Capture the cell that displays the provided text and extract its (X, Y) central coordinate. 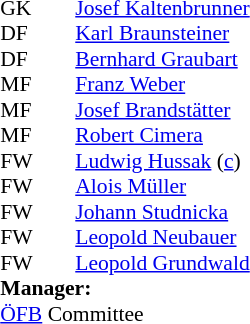
Ludwig Hussak (c) (162, 161)
Karl Braunsteiner (162, 33)
Robert Cimera (162, 135)
Leopold Grundwald (162, 263)
Leopold Neubauer (162, 237)
Bernhard Graubart (162, 59)
Johann Studnicka (162, 212)
Franz Weber (162, 85)
Manager: (124, 289)
Josef Brandstätter (162, 110)
Alois Müller (162, 187)
